Find where the given text appears and provide that cell's center as (X, Y) coordinate. 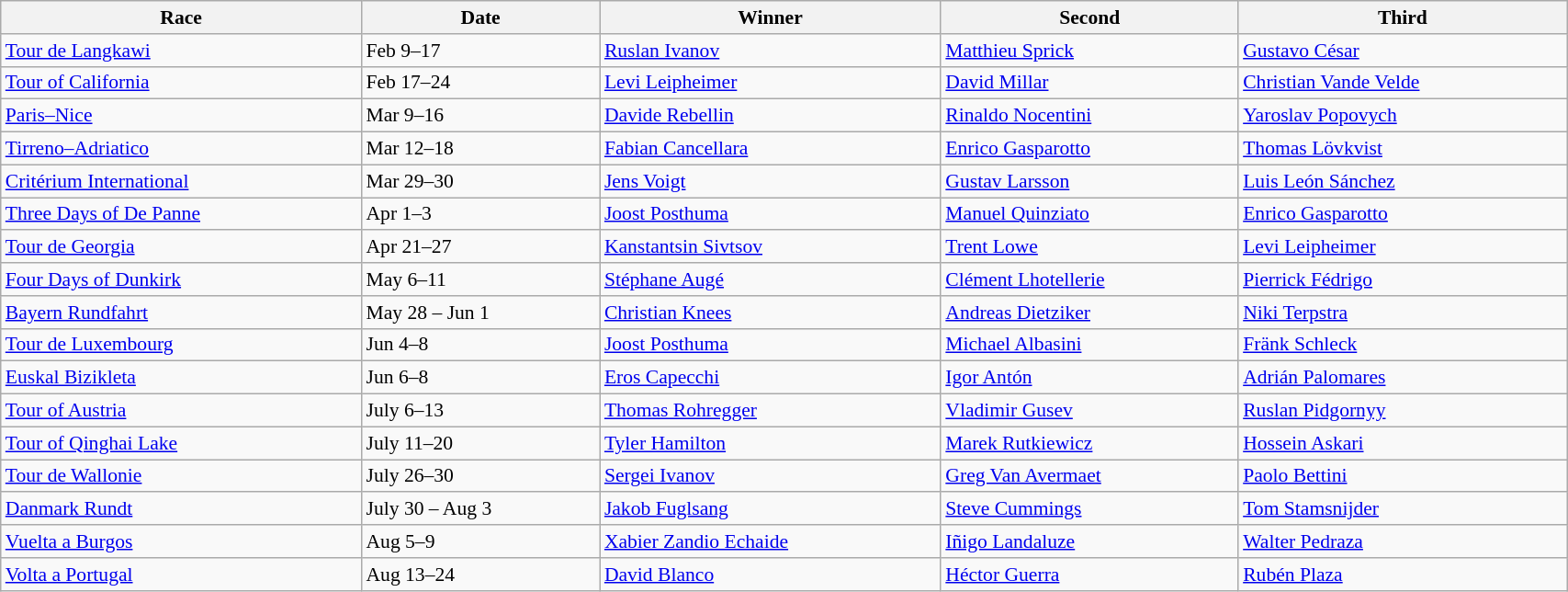
Niki Terpstra (1403, 313)
Xabier Zandio Echaide (770, 541)
Iñigo Landaluze (1089, 541)
Paolo Bettini (1403, 476)
Paris–Nice (182, 116)
Tour of California (182, 83)
Eros Capecchi (770, 378)
Mar 9–16 (479, 116)
Tour of Austria (182, 411)
July 30 – Aug 3 (479, 509)
Three Days of De Panne (182, 214)
Danmark Rundt (182, 509)
Hossein Askari (1403, 443)
Rinaldo Nocentini (1089, 116)
Tom Stamsnijder (1403, 509)
Stéphane Augé (770, 279)
Matthieu Sprick (1089, 51)
Ruslan Pidgornyy (1403, 411)
Gustavo César (1403, 51)
Steve Cummings (1089, 509)
Trent Lowe (1089, 247)
Tour de Wallonie (182, 476)
Bayern Rundfahrt (182, 313)
Marek Rutkiewicz (1089, 443)
Critérium International (182, 181)
Tyler Hamilton (770, 443)
May 28 – Jun 1 (479, 313)
Andreas Dietziker (1089, 313)
Third (1403, 17)
May 6–11 (479, 279)
Euskal Bizikleta (182, 378)
Fabian Cancellara (770, 149)
July 26–30 (479, 476)
Héctor Guerra (1089, 575)
Feb 17–24 (479, 83)
Feb 9–17 (479, 51)
Rubén Plaza (1403, 575)
Pierrick Fédrigo (1403, 279)
Gustav Larsson (1089, 181)
Sergei Ivanov (770, 476)
July 11–20 (479, 443)
Adrián Palomares (1403, 378)
Igor Antón (1089, 378)
Race (182, 17)
Four Days of Dunkirk (182, 279)
Winner (770, 17)
Christian Vande Velde (1403, 83)
Date (479, 17)
Vuelta a Burgos (182, 541)
Mar 29–30 (479, 181)
Yaroslav Popovych (1403, 116)
Michael Albasini (1089, 345)
Fränk Schleck (1403, 345)
Vladimir Gusev (1089, 411)
Christian Knees (770, 313)
Walter Pedraza (1403, 541)
Clément Lhotellerie (1089, 279)
Aug 13–24 (479, 575)
Tour de Langkawi (182, 51)
Aug 5–9 (479, 541)
Thomas Rohregger (770, 411)
Jun 6–8 (479, 378)
Volta a Portugal (182, 575)
Tour of Qinghai Lake (182, 443)
July 6–13 (479, 411)
Tour de Luxembourg (182, 345)
Apr 21–27 (479, 247)
Tirreno–Adriatico (182, 149)
Jens Voigt (770, 181)
Manuel Quinziato (1089, 214)
David Millar (1089, 83)
Jun 4–8 (479, 345)
Mar 12–18 (479, 149)
Thomas Lövkvist (1403, 149)
Luis León Sánchez (1403, 181)
Greg Van Avermaet (1089, 476)
Apr 1–3 (479, 214)
Kanstantsin Sivtsov (770, 247)
Second (1089, 17)
Jakob Fuglsang (770, 509)
Tour de Georgia (182, 247)
Ruslan Ivanov (770, 51)
Davide Rebellin (770, 116)
David Blanco (770, 575)
